For the text-containing cell, return its midpoint in (x, y) coordinate format. 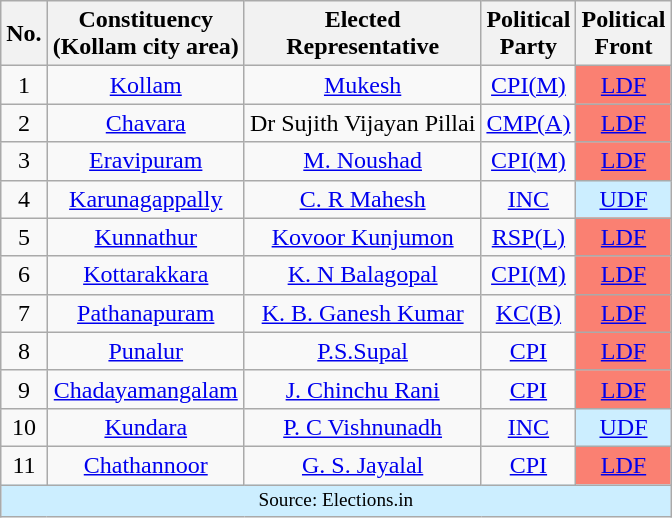
Eravipuram (146, 161)
P. C Vishnunadh (362, 427)
Mukesh (362, 85)
Karunagappally (146, 199)
Kundara (146, 427)
Chavara (146, 123)
9 (24, 389)
11 (24, 465)
C. R Mahesh (362, 199)
7 (24, 313)
3 (24, 161)
1 (24, 85)
CMP(A) (528, 123)
Political Party (528, 34)
Political Front (624, 34)
Constituency (Kollam city area) (146, 34)
Elected Representative (362, 34)
K. N Balagopal (362, 275)
Source: Elections.in (336, 500)
Kovoor Kunjumon (362, 237)
Kottarakkara (146, 275)
G. S. Jayalal (362, 465)
P.S.Supal (362, 351)
M. Noushad (362, 161)
10 (24, 427)
Pathanapuram (146, 313)
Kollam (146, 85)
Chadayamangalam (146, 389)
K. B. Ganesh Kumar (362, 313)
KC(B) (528, 313)
Kunnathur (146, 237)
RSP(L) (528, 237)
Dr Sujith Vijayan Pillai (362, 123)
Chathannoor (146, 465)
5 (24, 237)
2 (24, 123)
No. (24, 34)
4 (24, 199)
8 (24, 351)
J. Chinchu Rani (362, 389)
6 (24, 275)
Punalur (146, 351)
